Scan for the cell matching the given text and deliver its (x, y) coordinate at center. 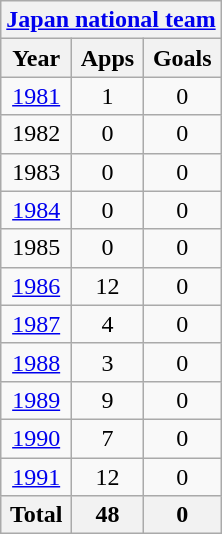
1990 (36, 438)
1981 (36, 96)
9 (108, 400)
1983 (36, 172)
1991 (36, 477)
Japan national team (111, 20)
1988 (36, 362)
1989 (36, 400)
1984 (36, 210)
48 (108, 515)
7 (108, 438)
1987 (36, 324)
1985 (36, 248)
Goals (182, 58)
1 (108, 96)
1986 (36, 286)
Total (36, 515)
4 (108, 324)
1982 (36, 134)
Year (36, 58)
Apps (108, 58)
3 (108, 362)
